Return the (x, y) coordinate for the center point of the cell that contains the specified text.  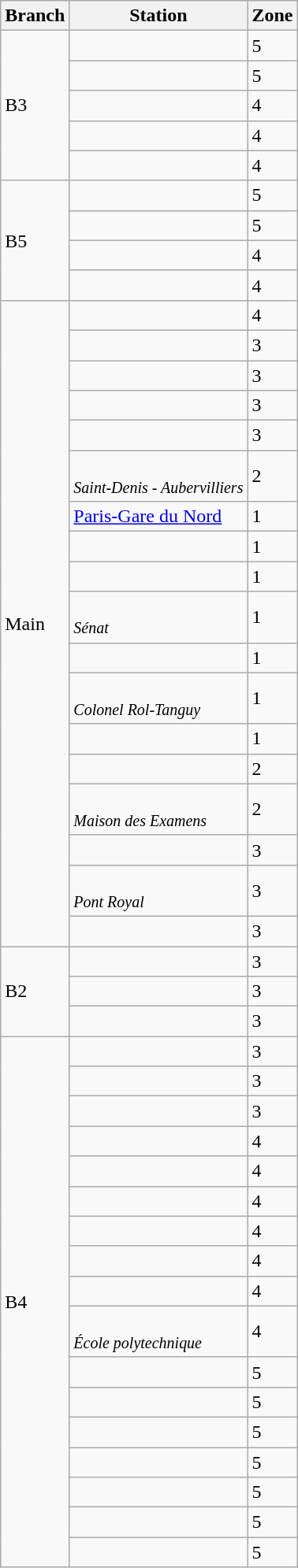
B3 (35, 106)
B4 (35, 1302)
Saint-Denis - Aubervilliers (158, 476)
Paris-Gare du Nord (158, 517)
Station (158, 16)
École polytechnique (158, 1331)
Branch (35, 16)
Sénat (158, 617)
B5 (35, 240)
Main (35, 623)
Colonel Rol-Tanguy (158, 698)
Maison des Examens (158, 810)
B2 (35, 992)
Zone (273, 16)
Pont Royal (158, 890)
